Detect which cell encompasses the target text, then output its [X, Y] center coordinate. 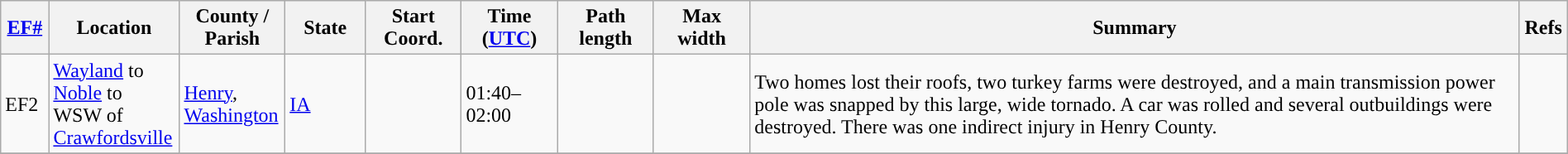
Summary [1135, 28]
Henry, Washington [232, 104]
Refs [1543, 28]
EF# [25, 28]
Time (UTC) [509, 28]
County / Parish [232, 28]
EF2 [25, 104]
State [326, 28]
Location [114, 28]
Path length [605, 28]
Wayland to Noble to WSW of Crawfordsville [114, 104]
IA [326, 104]
Max width [701, 28]
01:40–02:00 [509, 104]
Start Coord. [414, 28]
